Provide the (x, y) coordinate of the cell's center where the given text is located.  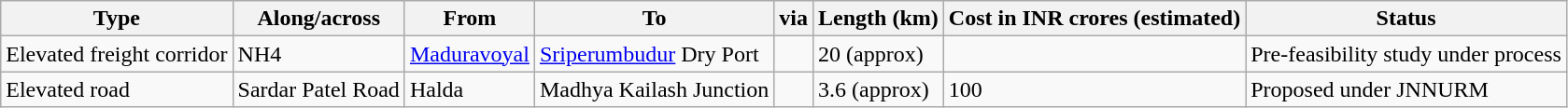
Status (1406, 19)
Pre-feasibility study under process (1406, 54)
20 (approx) (879, 54)
Maduravoyal (469, 54)
Madhya Kailash Junction (654, 89)
Sardar Patel Road (318, 89)
Halda (469, 89)
Type (117, 19)
Length (km) (879, 19)
100 (1095, 89)
Along/across (318, 19)
From (469, 19)
Elevated road (117, 89)
Elevated freight corridor (117, 54)
NH4 (318, 54)
To (654, 19)
3.6 (approx) (879, 89)
Proposed under JNNURM (1406, 89)
Sriperumbudur Dry Port (654, 54)
via (794, 19)
Cost in INR crores (estimated) (1095, 19)
